Capture the cell that displays the provided text and extract its [X, Y] central coordinate. 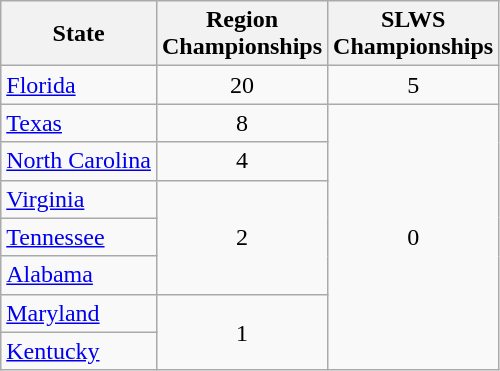
Kentucky [79, 351]
Texas [79, 123]
1 [242, 332]
Virginia [79, 199]
8 [242, 123]
Tennessee [79, 237]
4 [242, 161]
Maryland [79, 313]
Alabama [79, 275]
RegionChampionships [242, 34]
20 [242, 85]
5 [414, 85]
North Carolina [79, 161]
0 [414, 237]
SLWSChampionships [414, 34]
State [79, 34]
Florida [79, 85]
2 [242, 237]
